Return (X, Y) of the center of cell containing provided text 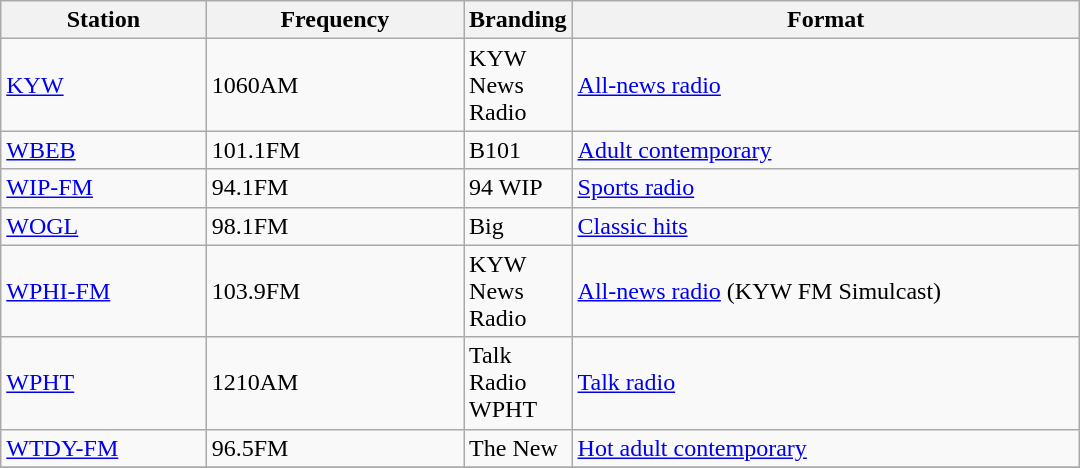
KYW (104, 85)
103.9FM (334, 291)
Adult contemporary (826, 150)
1210AM (334, 383)
WTDY-FM (104, 448)
All-news radio (826, 85)
Sports radio (826, 188)
The New (518, 448)
WIP-FM (104, 188)
94 WIP (518, 188)
Big (518, 226)
94.1FM (334, 188)
96.5FM (334, 448)
B101 (518, 150)
Station (104, 20)
98.1FM (334, 226)
1060AM (334, 85)
WOGL (104, 226)
101.1FM (334, 150)
Talk Radio WPHT (518, 383)
Frequency (334, 20)
Format (826, 20)
WBEB (104, 150)
WPHT (104, 383)
All-news radio (KYW FM Simulcast) (826, 291)
Branding (518, 20)
Talk radio (826, 383)
Hot adult contemporary (826, 448)
WPHI-FM (104, 291)
Classic hits (826, 226)
